From the cell containing the given text, extract its center point as [X, Y] coordinate. 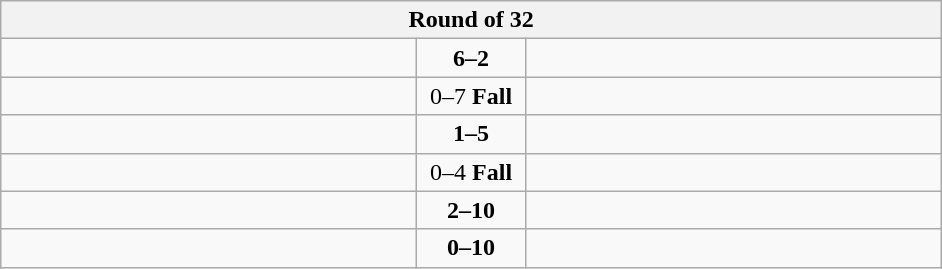
0–4 Fall [472, 172]
2–10 [472, 210]
0–7 Fall [472, 96]
Round of 32 [472, 20]
6–2 [472, 58]
0–10 [472, 248]
1–5 [472, 134]
